Locate the cell with the specified text and output its [x, y] center coordinate. 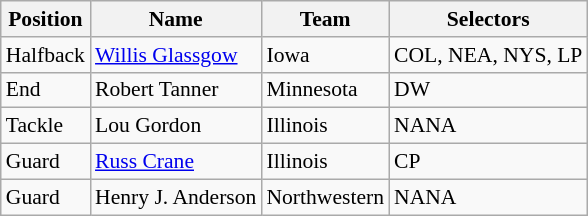
Tackle [46, 126]
Selectors [488, 19]
Iowa [325, 55]
COL, NEA, NYS, LP [488, 55]
CP [488, 162]
Henry J. Anderson [176, 197]
Team [325, 19]
Lou Gordon [176, 126]
Northwestern [325, 197]
DW [488, 90]
Minnesota [325, 90]
Name [176, 19]
Russ Crane [176, 162]
Robert Tanner [176, 90]
Willis Glassgow [176, 55]
Position [46, 19]
End [46, 90]
Halfback [46, 55]
